Identify which cell holds the provided text, then report its (x, y) central coordinate. 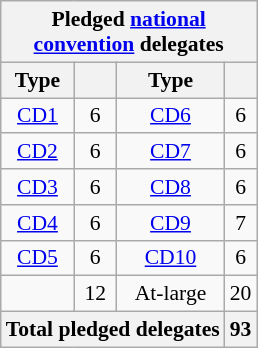
CD5 (38, 258)
CD7 (170, 152)
20 (241, 294)
CD9 (170, 223)
At-large (170, 294)
CD10 (170, 258)
CD8 (170, 187)
CD3 (38, 187)
CD4 (38, 223)
Total pledged delegates (113, 330)
CD1 (38, 116)
Pledged nationalconvention delegates (129, 32)
7 (241, 223)
CD2 (38, 152)
CD6 (170, 116)
12 (95, 294)
93 (241, 330)
